From the cell containing the given text, extract its center point as (x, y) coordinate. 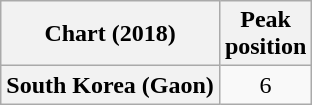
6 (265, 85)
Peakposition (265, 34)
South Korea (Gaon) (110, 85)
Chart (2018) (110, 34)
